Locate the cell with the specified text and output its [X, Y] center coordinate. 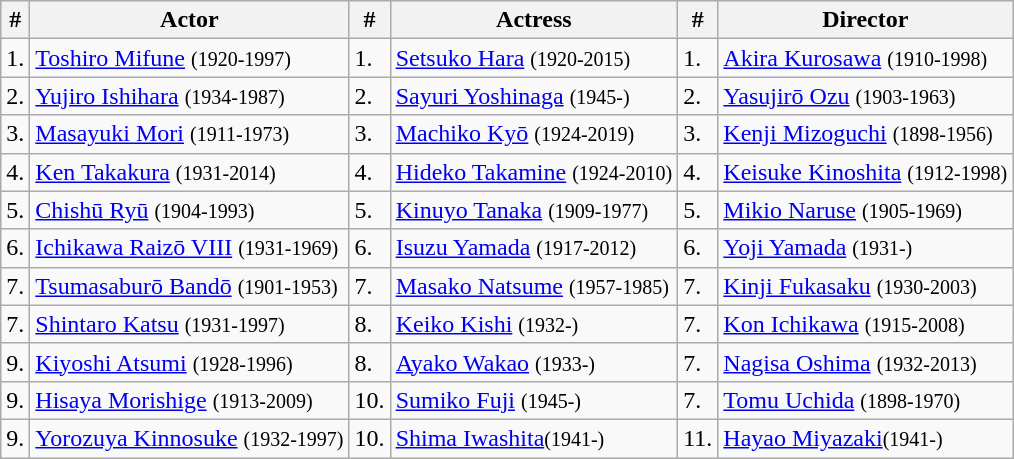
Sumiko Fuji (1945-) [534, 400]
Sayuri Yoshinaga (1945-) [534, 96]
Ken Takakura (1931-2014) [190, 172]
Shintaro Katsu (1931-1997) [190, 324]
Tomu Uchida (1898-1970) [866, 400]
Hideko Takamine (1924-2010) [534, 172]
Kinuyo Tanaka (1909-1977) [534, 210]
Kon Ichikawa (1915-2008) [866, 324]
Kiyoshi Atsumi (1928-1996) [190, 362]
Yorozuya Kinnosuke (1932-1997) [190, 438]
Mikio Naruse (1905-1969) [866, 210]
Ayako Wakao (1933-) [534, 362]
Yasujirō Ozu (1903-1963) [866, 96]
Machiko Kyō (1924-2019) [534, 134]
Masako Natsume (1957-1985) [534, 286]
Keisuke Kinoshita (1912-1998) [866, 172]
Director [866, 20]
Isuzu Yamada (1917-2012) [534, 248]
Yujiro Ishihara (1934-1987) [190, 96]
Kenji Mizoguchi (1898-1956) [866, 134]
Nagisa Oshima (1932-2013) [866, 362]
Masayuki Mori (1911-1973) [190, 134]
Setsuko Hara (1920-2015) [534, 58]
11. [698, 438]
Tsumasaburō Bandō (1901-1953) [190, 286]
Ichikawa Raizō VIII (1931-1969) [190, 248]
Toshiro Mifune (1920-1997) [190, 58]
Shima Iwashita(1941-) [534, 438]
Actress [534, 20]
Actor [190, 20]
Chishū Ryū (1904-1993) [190, 210]
Kinji Fukasaku (1930-2003) [866, 286]
Akira Kurosawa (1910-1998) [866, 58]
Hisaya Morishige (1913-2009) [190, 400]
Hayao Miyazaki(1941-) [866, 438]
Yoji Yamada (1931-) [866, 248]
Keiko Kishi (1932-) [534, 324]
